Return [x, y] of the center of cell containing provided text 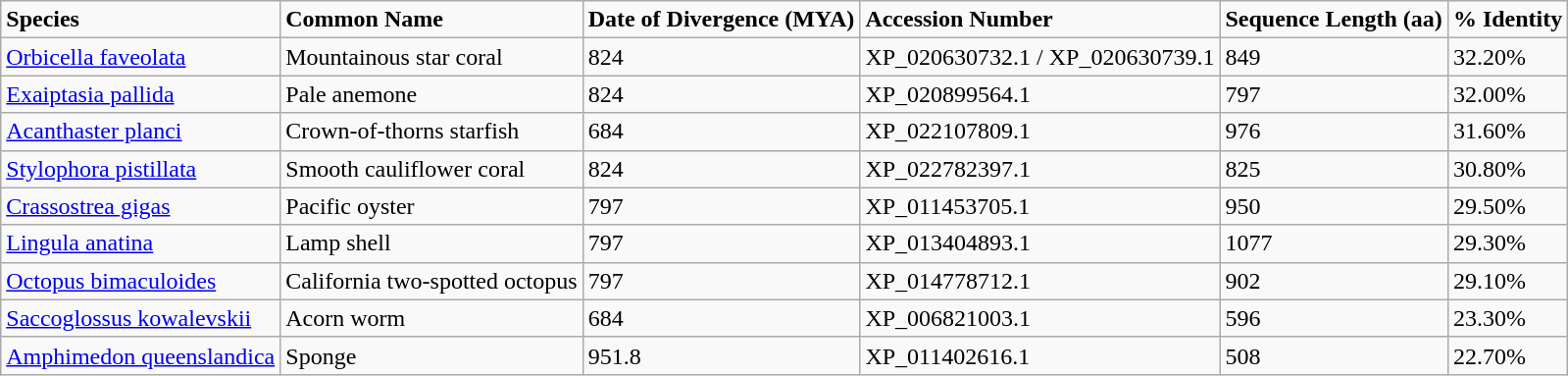
XP_006821003.1 [1039, 318]
XP_022107809.1 [1039, 132]
XP_011402616.1 [1039, 355]
951.8 [722, 355]
29.50% [1507, 206]
32.00% [1507, 94]
Common Name [431, 20]
32.20% [1507, 57]
Acorn worm [431, 318]
Sequence Length (aa) [1334, 20]
29.30% [1507, 243]
Date of Divergence (MYA) [722, 20]
976 [1334, 132]
Exaiptasia pallida [141, 94]
1077 [1334, 243]
XP_013404893.1 [1039, 243]
XP_020899564.1 [1039, 94]
825 [1334, 169]
Stylophora pistillata [141, 169]
Accession Number [1039, 20]
Lamp shell [431, 243]
950 [1334, 206]
Pale anemone [431, 94]
Crown-of-thorns starfish [431, 132]
849 [1334, 57]
Saccoglossus kowalevskii [141, 318]
% Identity [1507, 20]
XP_014778712.1 [1039, 281]
Acanthaster planci [141, 132]
508 [1334, 355]
Amphimedon queenslandica [141, 355]
Pacific oyster [431, 206]
Sponge [431, 355]
Mountainous star coral [431, 57]
Smooth cauliflower coral [431, 169]
596 [1334, 318]
29.10% [1507, 281]
31.60% [1507, 132]
Lingula anatina [141, 243]
XP_020630732.1 / XP_020630739.1 [1039, 57]
23.30% [1507, 318]
Orbicella faveolata [141, 57]
Species [141, 20]
30.80% [1507, 169]
Crassostrea gigas [141, 206]
902 [1334, 281]
XP_011453705.1 [1039, 206]
California two-spotted octopus [431, 281]
22.70% [1507, 355]
Octopus bimaculoides [141, 281]
XP_022782397.1 [1039, 169]
